Determine the [x, y] coordinate at the center of the cell enclosing the given text.  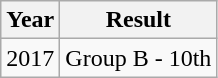
Result [138, 20]
2017 [30, 58]
Group B - 10th [138, 58]
Year [30, 20]
